Scan for the cell matching the given text and deliver its [x, y] coordinate at center. 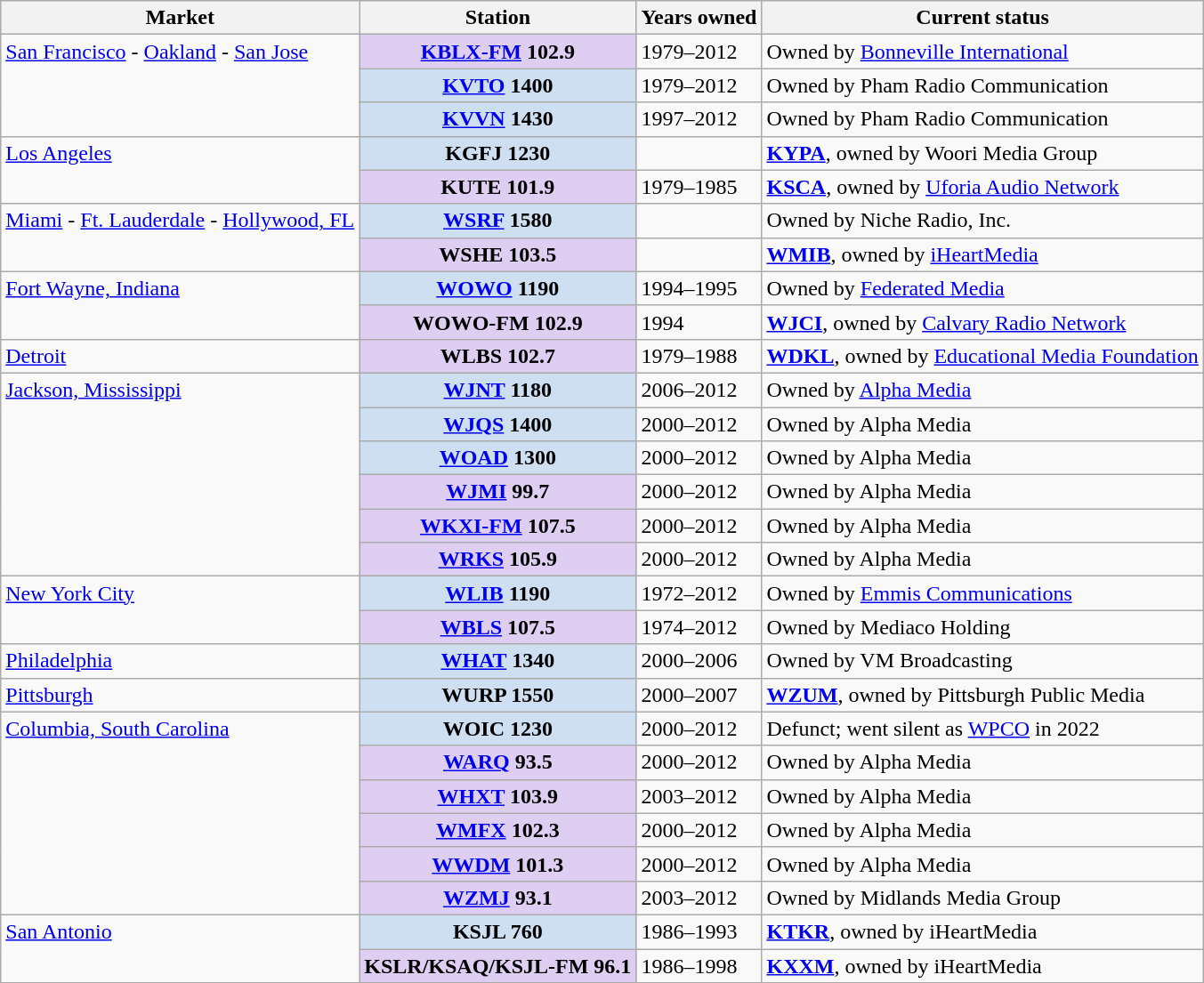
KBLX-FM 102.9 [498, 52]
KSCA, owned by Uforia Audio Network [982, 187]
WLBS 102.7 [498, 356]
KUTE 101.9 [498, 187]
KGFJ 1230 [498, 153]
WKXI-FM 107.5 [498, 526]
KTKR, owned by iHeartMedia [982, 931]
Jackson, Mississippi [180, 474]
WLIB 1190 [498, 593]
KVVN 1430 [498, 119]
Owned by Midlands Media Group [982, 898]
WJQS 1400 [498, 424]
1979–1985 [699, 187]
WJCI, owned by Calvary Radio Network [982, 322]
San Antonio [180, 948]
San Francisco - Oakland - San Jose [180, 85]
WSRF 1580 [498, 221]
WDKL, owned by Educational Media Foundation [982, 356]
1972–2012 [699, 593]
Market [180, 18]
WMFX 102.3 [498, 830]
WARQ 93.5 [498, 762]
WOWO-FM 102.9 [498, 322]
Owned by VM Broadcasting [982, 661]
Miami - Ft. Lauderdale - Hollywood, FL [180, 238]
WWDM 101.3 [498, 864]
Pittsburgh [180, 695]
1997–2012 [699, 119]
WBLS 107.5 [498, 627]
KYPA, owned by Woori Media Group [982, 153]
Station [498, 18]
2000–2006 [699, 661]
WSHE 103.5 [498, 254]
Fort Wayne, Indiana [180, 305]
Detroit [180, 356]
WJMI 99.7 [498, 492]
Columbia, South Carolina [180, 813]
1986–1993 [699, 931]
WRKS 105.9 [498, 560]
KSLR/KSAQ/KSJL-FM 96.1 [498, 965]
Owned by Niche Radio, Inc. [982, 221]
WMIB, owned by iHeartMedia [982, 254]
New York City [180, 610]
WOWO 1190 [498, 288]
KXXM, owned by iHeartMedia [982, 965]
2006–2012 [699, 390]
WHAT 1340 [498, 661]
2000–2007 [699, 695]
Owned by Bonneville International [982, 52]
Years owned [699, 18]
Owned by Mediaco Holding [982, 627]
WZUM, owned by Pittsburgh Public Media [982, 695]
Defunct; went silent as WPCO in 2022 [982, 729]
1994 [699, 322]
Owned by Emmis Communications [982, 593]
1994–1995 [699, 288]
Philadelphia [180, 661]
1986–1998 [699, 965]
Owned by Federated Media [982, 288]
WURP 1550 [498, 695]
1979–1988 [699, 356]
WJNT 1180 [498, 390]
WZMJ 93.1 [498, 898]
KSJL 760 [498, 931]
1974–2012 [699, 627]
Current status [982, 18]
Los Angeles [180, 170]
WOAD 1300 [498, 458]
KVTO 1400 [498, 85]
WOIC 1230 [498, 729]
WHXT 103.9 [498, 796]
